From the cell containing the given text, extract its center point as (X, Y) coordinate. 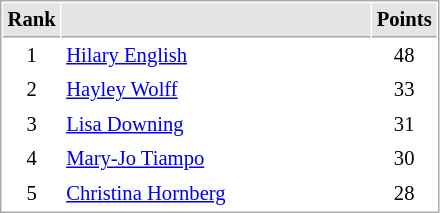
Hilary English (216, 56)
Lisa Downing (216, 124)
3 (32, 124)
Mary-Jo Tiampo (216, 158)
Points (404, 20)
31 (404, 124)
28 (404, 194)
5 (32, 194)
Rank (32, 20)
1 (32, 56)
30 (404, 158)
Christina Hornberg (216, 194)
4 (32, 158)
Hayley Wolff (216, 90)
33 (404, 90)
2 (32, 90)
48 (404, 56)
